Identify which cell holds the provided text, then report its (X, Y) central coordinate. 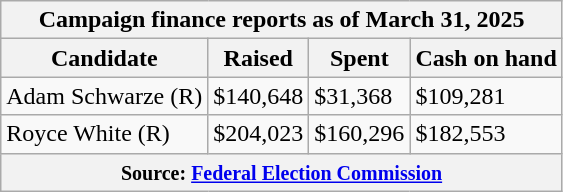
Royce White (R) (104, 134)
$31,368 (360, 96)
Raised (258, 58)
Cash on hand (486, 58)
$160,296 (360, 134)
Candidate (104, 58)
Spent (360, 58)
$109,281 (486, 96)
$140,648 (258, 96)
$204,023 (258, 134)
Adam Schwarze (R) (104, 96)
Source: Federal Election Commission (282, 172)
$182,553 (486, 134)
Campaign finance reports as of March 31, 2025 (282, 20)
